Output the (x, y) coordinate of the center of the cell containing the given text.  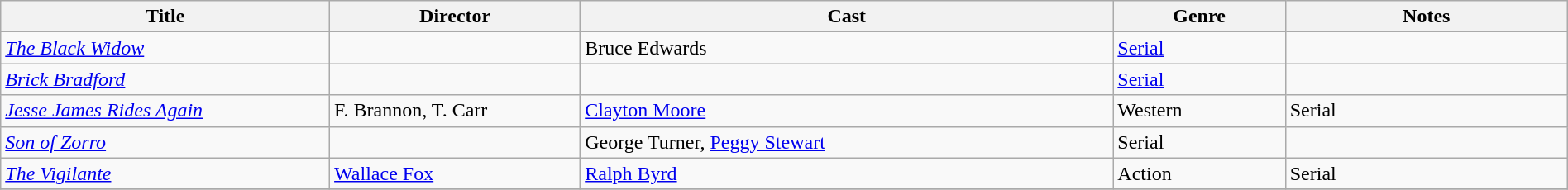
Son of Zorro (165, 142)
Brick Bradford (165, 79)
Bruce Edwards (847, 48)
Notes (1426, 17)
Cast (847, 17)
George Turner, Peggy Stewart (847, 142)
Ralph Byrd (847, 173)
Title (165, 17)
Genre (1199, 17)
Wallace Fox (455, 173)
The Black Widow (165, 48)
Clayton Moore (847, 111)
Action (1199, 173)
F. Brannon, T. Carr (455, 111)
Director (455, 17)
Western (1199, 111)
The Vigilante (165, 173)
Jesse James Rides Again (165, 111)
